Locate the cell with the specified text and output its [X, Y] center coordinate. 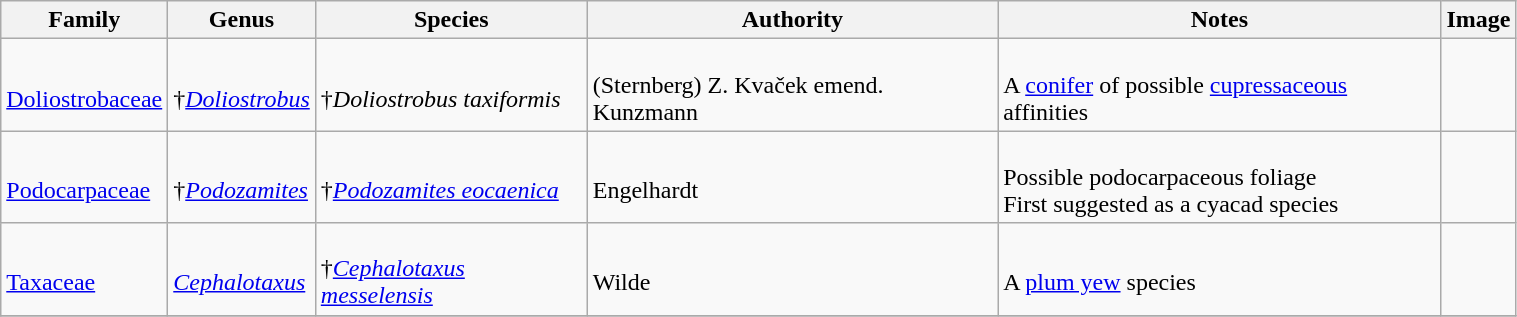
Notes [1220, 20]
†Podozamites eocaenica [451, 177]
Family [84, 20]
Authority [792, 20]
(Sternberg) Z. Kvaček emend. Kunzmann [792, 85]
Image [1478, 20]
Taxaceae [84, 269]
A plum yew species [1220, 269]
Possible podocarpaceous foliage First suggested as a cyacad species [1220, 177]
A conifer of possible cupressaceous affinities [1220, 85]
†Doliostrobus taxiformis [451, 85]
Wilde [792, 269]
Species [451, 20]
†Cephalotaxus messelensis [451, 269]
†Doliostrobus [242, 85]
Engelhardt [792, 177]
Genus [242, 20]
†Podozamites [242, 177]
Podocarpaceae [84, 177]
Cephalotaxus [242, 269]
Doliostrobaceae [84, 85]
